Return the [X, Y] coordinate for the center point of the cell that contains the specified text.  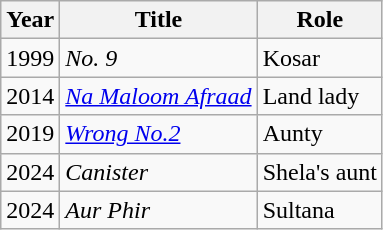
Canister [158, 172]
Shela's aunt [320, 172]
Land lady [320, 96]
Role [320, 20]
Kosar [320, 58]
No. 9 [158, 58]
2014 [30, 96]
Aur Phir [158, 210]
Na Maloom Afraad [158, 96]
Title [158, 20]
2019 [30, 134]
Aunty [320, 134]
Sultana [320, 210]
Year [30, 20]
1999 [30, 58]
Wrong No.2 [158, 134]
